Detect which cell encompasses the target text, then output its [x, y] center coordinate. 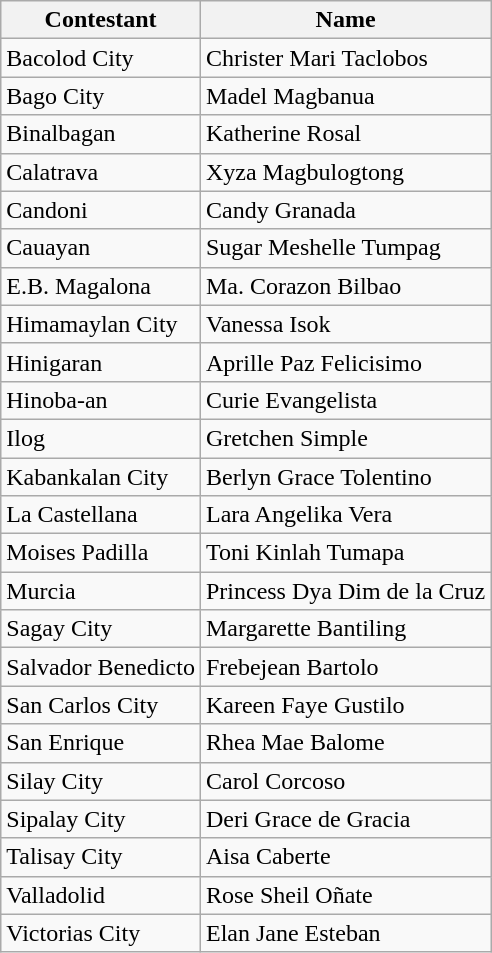
San Enrique [101, 743]
Deri Grace de Gracia [345, 819]
Hinoba-an [101, 400]
Berlyn Grace Tolentino [345, 477]
Hinigaran [101, 362]
Victorias City [101, 933]
Gretchen Simple [345, 438]
Sipalay City [101, 819]
Sugar Meshelle Tumpag [345, 248]
Aprille Paz Felicisimo [345, 362]
San Carlos City [101, 705]
Madel Magbanua [345, 96]
Silay City [101, 781]
Name [345, 20]
La Castellana [101, 515]
Curie Evangelista [345, 400]
Bago City [101, 96]
Katherine Rosal [345, 134]
Elan Jane Esteban [345, 933]
Murcia [101, 591]
Himamaylan City [101, 324]
Calatrava [101, 172]
Margarette Bantiling [345, 629]
Kareen Faye Gustilo [345, 705]
Aisa Caberte [345, 857]
Candoni [101, 210]
Contestant [101, 20]
Frebejean Bartolo [345, 667]
Lara Angelika Vera [345, 515]
Xyza Magbulogtong [345, 172]
Princess Dya Dim de la Cruz [345, 591]
Christer Mari Taclobos [345, 58]
Valladolid [101, 895]
E.B. Magalona [101, 286]
Cauayan [101, 248]
Rose Sheil Oñate [345, 895]
Salvador Benedicto [101, 667]
Vanessa Isok [345, 324]
Carol Corcoso [345, 781]
Rhea Mae Balome [345, 743]
Sagay City [101, 629]
Binalbagan [101, 134]
Ma. Corazon Bilbao [345, 286]
Ilog [101, 438]
Candy Granada [345, 210]
Toni Kinlah Tumapa [345, 553]
Bacolod City [101, 58]
Kabankalan City [101, 477]
Moises Padilla [101, 553]
Talisay City [101, 857]
